Search for the cell housing the specified text and yield its (X, Y) center coordinate. 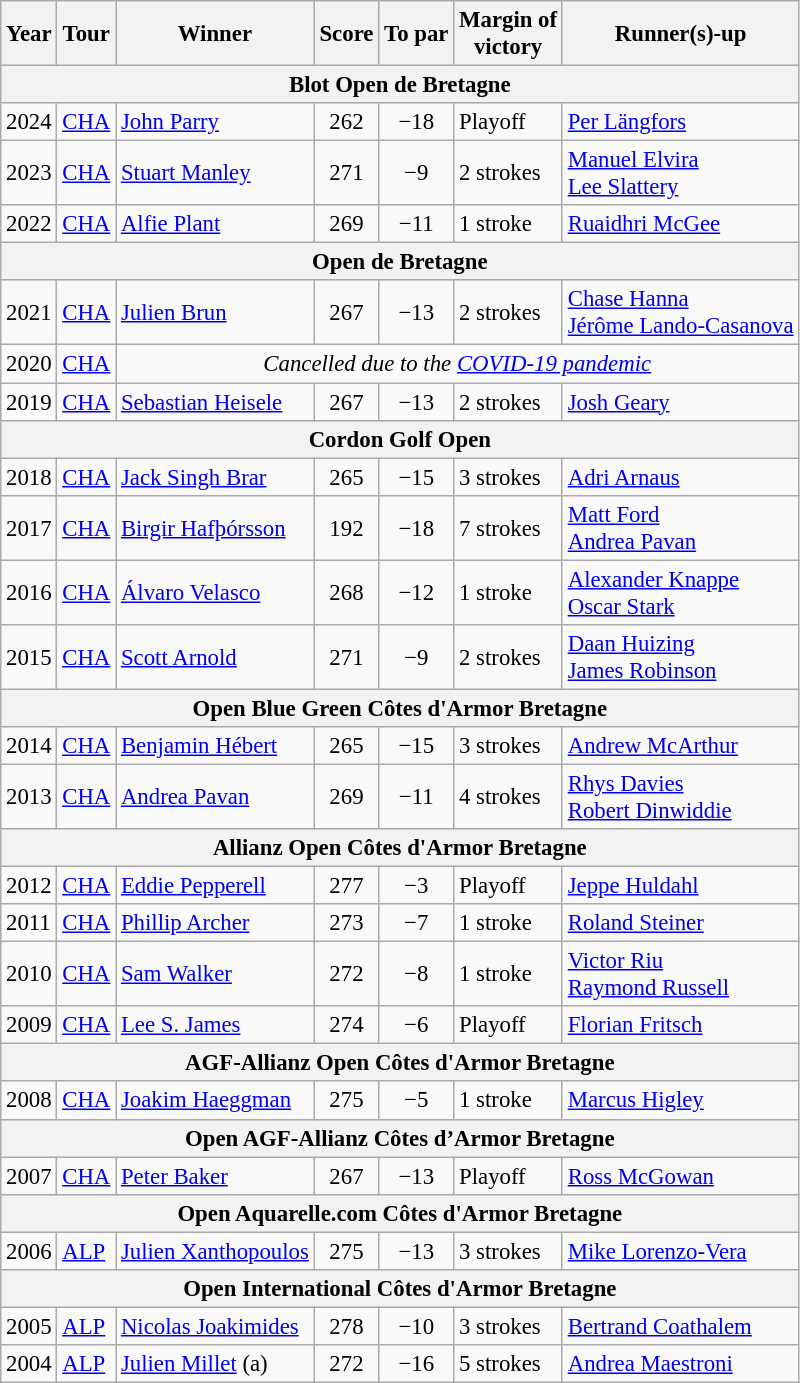
Per Längfors (680, 122)
2014 (29, 746)
Victor Riu Raymond Russell (680, 974)
Marcus Higley (680, 1101)
Álvaro Velasco (216, 592)
Daan Huizing James Robinson (680, 658)
2017 (29, 528)
Mike Lorenzo-Vera (680, 1251)
Ross McGowan (680, 1176)
Cancelled due to the COVID-19 pandemic (458, 364)
2007 (29, 1176)
2016 (29, 592)
AGF-Allianz Open Côtes d'Armor Bretagne (400, 1063)
Scott Arnold (216, 658)
Runner(s)-up (680, 34)
Peter Baker (216, 1176)
2004 (29, 1364)
278 (346, 1326)
Tour (86, 34)
−7 (416, 923)
Chase Hanna Jérôme Lando-Casanova (680, 312)
Margin ofvictory (508, 34)
4 strokes (508, 796)
Allianz Open Côtes d'Armor Bretagne (400, 848)
Jeppe Huldahl (680, 886)
Rhys Davies Robert Dinwiddie (680, 796)
2011 (29, 923)
273 (346, 923)
Year (29, 34)
Adri Arnaus (680, 477)
5 strokes (508, 1364)
2012 (29, 886)
262 (346, 122)
2024 (29, 122)
2010 (29, 974)
Blot Open de Bretagne (400, 85)
Jack Singh Brar (216, 477)
Joakim Haeggman (216, 1101)
2009 (29, 1025)
2006 (29, 1251)
−6 (416, 1025)
−3 (416, 886)
Andrea Maestroni (680, 1364)
Alexander Knappe Oscar Stark (680, 592)
Roland Steiner (680, 923)
Open Aquarelle.com Côtes d'Armor Bretagne (400, 1213)
Score (346, 34)
2018 (29, 477)
Julien Millet (a) (216, 1364)
268 (346, 592)
Manuel Elvira Lee Slattery (680, 174)
Julien Xanthopoulos (216, 1251)
Open International Côtes d'Armor Bretagne (400, 1289)
Sebastian Heisele (216, 402)
−10 (416, 1326)
Phillip Archer (216, 923)
7 strokes (508, 528)
Andrea Pavan (216, 796)
Bertrand Coathalem (680, 1326)
−5 (416, 1101)
Eddie Pepperell (216, 886)
Ruaidhri McGee (680, 224)
Matt Ford Andrea Pavan (680, 528)
2022 (29, 224)
Open Blue Green Côtes d'Armor Bretagne (400, 708)
192 (346, 528)
Lee S. James (216, 1025)
2008 (29, 1101)
−12 (416, 592)
2020 (29, 364)
To par (416, 34)
Cordon Golf Open (400, 439)
−8 (416, 974)
2019 (29, 402)
Open AGF-Allianz Côtes d’Armor Bretagne (400, 1138)
Benjamin Hébert (216, 746)
277 (346, 886)
John Parry (216, 122)
274 (346, 1025)
Julien Brun (216, 312)
Florian Fritsch (680, 1025)
2013 (29, 796)
Sam Walker (216, 974)
Open de Bretagne (400, 262)
Winner (216, 34)
Birgir Hafþórsson (216, 528)
−16 (416, 1364)
Josh Geary (680, 402)
2023 (29, 174)
Andrew McArthur (680, 746)
2005 (29, 1326)
Nicolas Joakimides (216, 1326)
Stuart Manley (216, 174)
Alfie Plant (216, 224)
2015 (29, 658)
2021 (29, 312)
